Identify which cell holds the provided text, then report its [x, y] central coordinate. 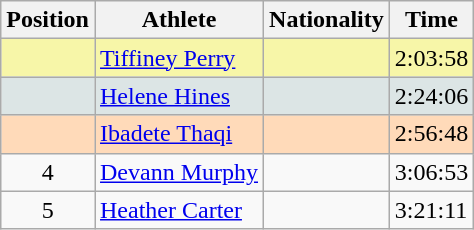
Ibadete Thaqi [178, 134]
Devann Murphy [178, 172]
Heather Carter [178, 210]
Tiffiney Perry [178, 58]
2:24:06 [431, 96]
3:06:53 [431, 172]
5 [48, 210]
Nationality [327, 20]
Athlete [178, 20]
2:03:58 [431, 58]
Position [48, 20]
Helene Hines [178, 96]
2:56:48 [431, 134]
4 [48, 172]
Time [431, 20]
3:21:11 [431, 210]
